Identify which cell holds the provided text, then report its (X, Y) central coordinate. 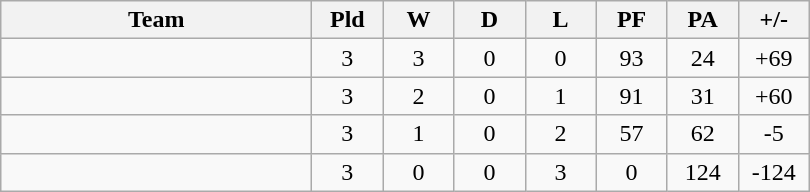
+/- (774, 20)
Pld (348, 20)
91 (632, 96)
-5 (774, 134)
124 (702, 172)
PF (632, 20)
+69 (774, 58)
93 (632, 58)
31 (702, 96)
24 (702, 58)
57 (632, 134)
62 (702, 134)
W (418, 20)
Team (156, 20)
+60 (774, 96)
PA (702, 20)
D (490, 20)
L (560, 20)
-124 (774, 172)
